Determine the [x, y] coordinate at the center of the cell enclosing the given text.  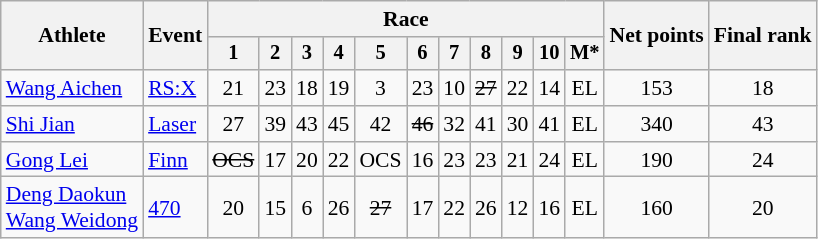
Deng DaokunWang Weidong [72, 208]
M* [584, 54]
190 [656, 160]
Event [175, 36]
160 [656, 208]
12 [518, 208]
5 [380, 54]
8 [486, 54]
Finn [175, 160]
1 [233, 54]
Shi Jian [72, 124]
Gong Lei [72, 160]
Laser [175, 124]
39 [275, 124]
Net points [656, 36]
470 [175, 208]
Athlete [72, 36]
340 [656, 124]
30 [518, 124]
153 [656, 88]
46 [423, 124]
RS:X [175, 88]
2 [275, 54]
Race [406, 19]
Final rank [763, 36]
45 [339, 124]
Wang Aichen [72, 88]
7 [454, 54]
15 [275, 208]
32 [454, 124]
9 [518, 54]
4 [339, 54]
42 [380, 124]
19 [339, 88]
14 [549, 88]
